Extract the [X, Y] coordinate from the center of the cell holding the provided text.  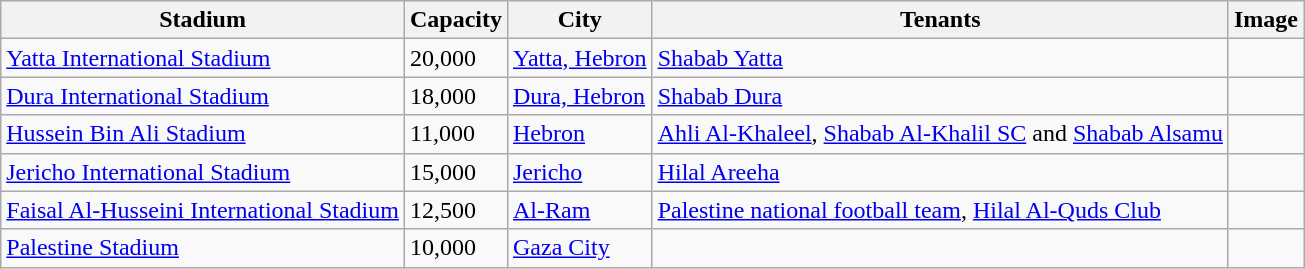
Image [1266, 20]
Stadium [203, 20]
Tenants [940, 20]
11,000 [456, 134]
20,000 [456, 58]
Hilal Areeha [940, 172]
Hebron [580, 134]
Faisal Al-Husseini International Stadium [203, 210]
Gaza City [580, 248]
Jericho [580, 172]
Capacity [456, 20]
Shabab Yatta [940, 58]
10,000 [456, 248]
Dura International Stadium [203, 96]
18,000 [456, 96]
Ahli Al-Khaleel, Shabab Al-Khalil SC and Shabab Alsamu [940, 134]
City [580, 20]
Yatta International Stadium [203, 58]
Yatta, Hebron [580, 58]
Jericho International Stadium [203, 172]
Palestine Stadium [203, 248]
Dura, Hebron [580, 96]
15,000 [456, 172]
Palestine national football team, Hilal Al-Quds Club [940, 210]
12,500 [456, 210]
Hussein Bin Ali Stadium [203, 134]
Shabab Dura [940, 96]
Al-Ram [580, 210]
